Determine the [x, y] coordinate at the center of the cell enclosing the given text.  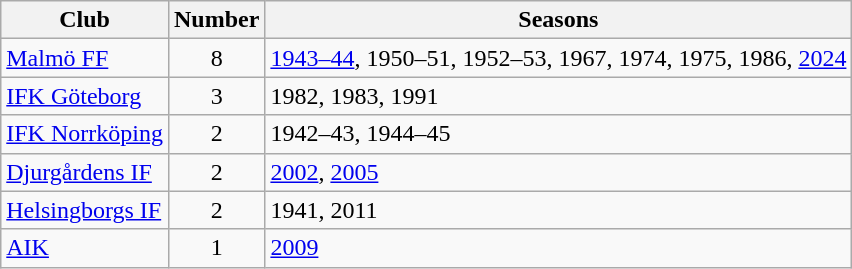
1982, 1983, 1991 [558, 96]
1 [216, 248]
AIK [85, 248]
Number [216, 20]
IFK Norrköping [85, 134]
2009 [558, 248]
1941, 2011 [558, 210]
1942–43, 1944–45 [558, 134]
Djurgårdens IF [85, 172]
Malmö FF [85, 58]
2002, 2005 [558, 172]
8 [216, 58]
Club [85, 20]
IFK Göteborg [85, 96]
Helsingborgs IF [85, 210]
Seasons [558, 20]
3 [216, 96]
1943–44, 1950–51, 1952–53, 1967, 1974, 1975, 1986, 2024 [558, 58]
